Scan for the cell matching the given text and deliver its (X, Y) coordinate at center. 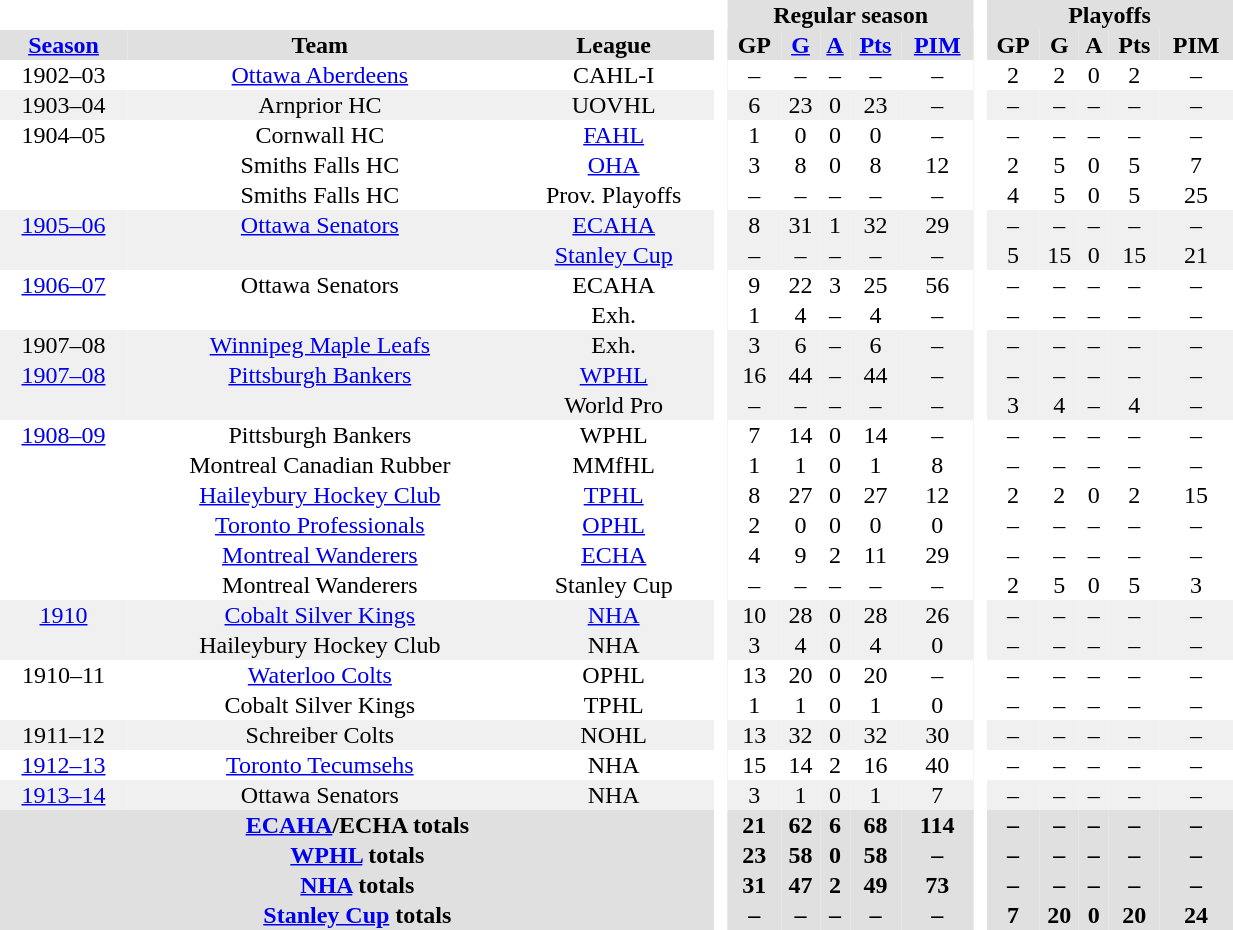
1910–11 (64, 675)
Regular season (851, 15)
10 (754, 615)
Stanley Cup totals (358, 915)
30 (937, 735)
1906–07 (64, 285)
World Pro (614, 405)
1904–05 (64, 135)
1910 (64, 615)
47 (800, 885)
ECHA (614, 555)
1903–04 (64, 105)
1908–09 (64, 435)
1905–06 (64, 225)
24 (1196, 915)
26 (937, 615)
Toronto Tecumsehs (320, 765)
OHA (614, 165)
Cornwall HC (320, 135)
Toronto Professionals (320, 525)
68 (876, 825)
Arnprior HC (320, 105)
NHA totals (358, 885)
MMfHL (614, 465)
56 (937, 285)
WPHL totals (358, 855)
Season (64, 45)
Prov. Playoffs (614, 195)
1911–12 (64, 735)
Winnipeg Maple Leafs (320, 345)
11 (876, 555)
1902–03 (64, 75)
73 (937, 885)
1912–13 (64, 765)
Montreal Canadian Rubber (320, 465)
22 (800, 285)
1913–14 (64, 795)
Waterloo Colts (320, 675)
CAHL-I (614, 75)
NOHL (614, 735)
UOVHL (614, 105)
49 (876, 885)
FAHL (614, 135)
League (614, 45)
Schreiber Colts (320, 735)
114 (937, 825)
Team (320, 45)
Playoffs (1110, 15)
62 (800, 825)
Ottawa Aberdeens (320, 75)
40 (937, 765)
ECAHA/ECHA totals (358, 825)
